Output the (X, Y) coordinate of the center of the cell containing the given text.  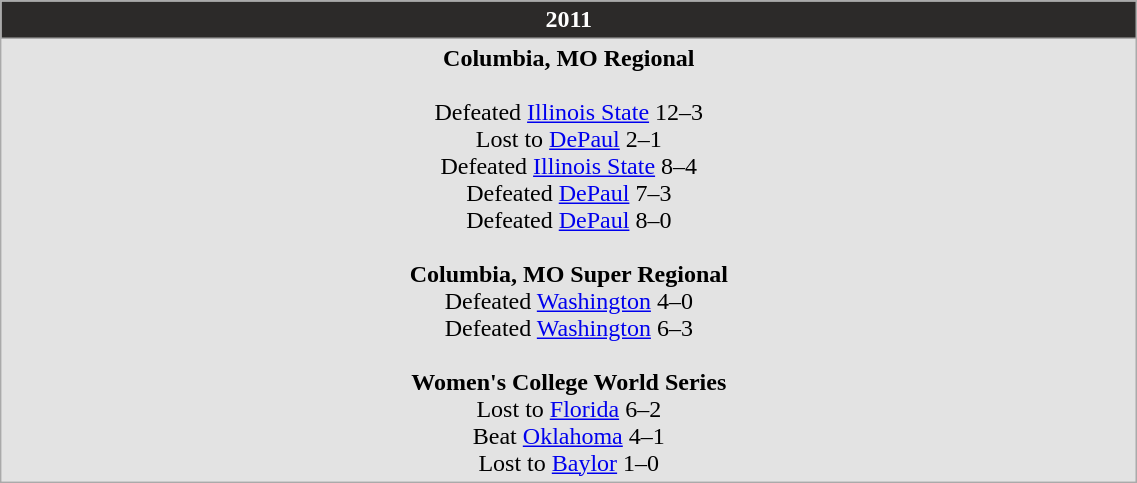
2011 (569, 20)
